Determine the (x, y) coordinate at the center of the cell enclosing the given text.  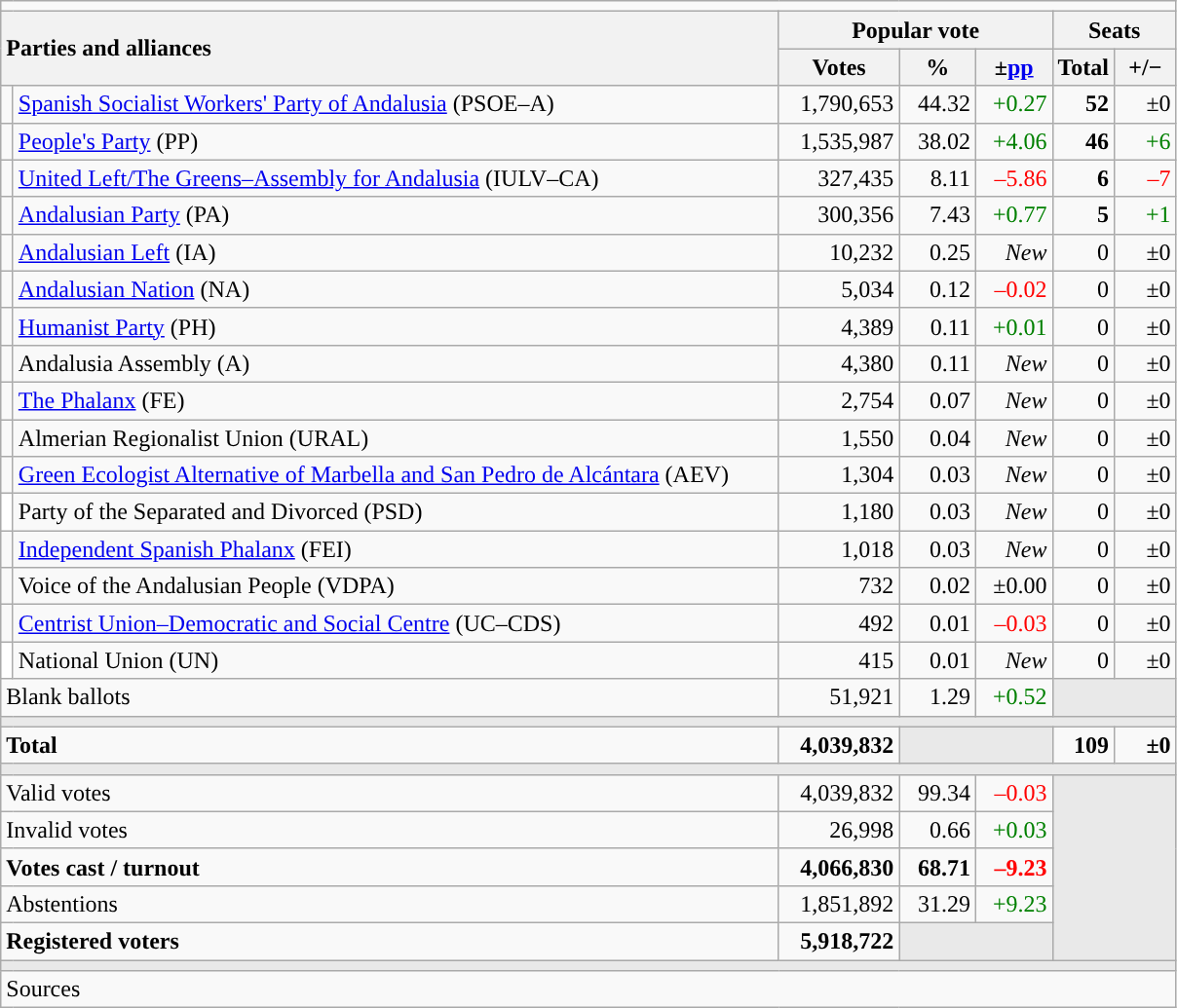
51,921 (839, 697)
5,034 (839, 289)
Popular vote (916, 30)
4,066,830 (839, 867)
68.71 (937, 867)
People's Party (PP) (396, 141)
Andalusian Nation (NA) (396, 289)
The Phalanx (FE) (396, 400)
0.12 (937, 289)
National Union (UN) (396, 660)
Registered voters (390, 941)
–0.02 (1013, 289)
+0.01 (1013, 326)
Spanish Socialist Workers' Party of Andalusia (PSOE–A) (396, 104)
United Left/The Greens–Assembly for Andalusia (IULV–CA) (396, 178)
0.04 (937, 437)
+6 (1146, 141)
4,389 (839, 326)
0.66 (937, 830)
Votes cast / turnout (390, 867)
0.07 (937, 400)
7.43 (937, 215)
+/− (1146, 67)
5,918,722 (839, 941)
Abstentions (390, 904)
38.02 (937, 141)
–9.23 (1013, 867)
±0.00 (1013, 586)
Andalusian Party (PA) (396, 215)
492 (839, 623)
Invalid votes (390, 830)
2,754 (839, 400)
Voice of the Andalusian People (VDPA) (396, 586)
+1 (1146, 215)
+0.03 (1013, 830)
Centrist Union–Democratic and Social Centre (UC–CDS) (396, 623)
415 (839, 660)
Humanist Party (PH) (396, 326)
327,435 (839, 178)
Party of the Separated and Divorced (PSD) (396, 512)
Seats (1115, 30)
26,998 (839, 830)
4,380 (839, 363)
+0.52 (1013, 697)
1,018 (839, 549)
1,790,653 (839, 104)
732 (839, 586)
% (937, 67)
Andalusia Assembly (A) (396, 363)
1.29 (937, 697)
Parties and alliances (390, 49)
300,356 (839, 215)
–7 (1146, 178)
Sources (588, 989)
Independent Spanish Phalanx (FEI) (396, 549)
+0.77 (1013, 215)
99.34 (937, 793)
+9.23 (1013, 904)
1,550 (839, 437)
46 (1083, 141)
±pp (1013, 67)
10,232 (839, 252)
+0.27 (1013, 104)
Valid votes (390, 793)
Votes (839, 67)
52 (1083, 104)
Blank ballots (390, 697)
1,851,892 (839, 904)
109 (1083, 745)
31.29 (937, 904)
1,304 (839, 475)
5 (1083, 215)
Almerian Regionalist Union (URAL) (396, 437)
44.32 (937, 104)
0.02 (937, 586)
0.25 (937, 252)
Andalusian Left (IA) (396, 252)
6 (1083, 178)
1,535,987 (839, 141)
Green Ecologist Alternative of Marbella and San Pedro de Alcántara (AEV) (396, 475)
+4.06 (1013, 141)
–5.86 (1013, 178)
1,180 (839, 512)
8.11 (937, 178)
